Capture the cell that displays the provided text and extract its (X, Y) central coordinate. 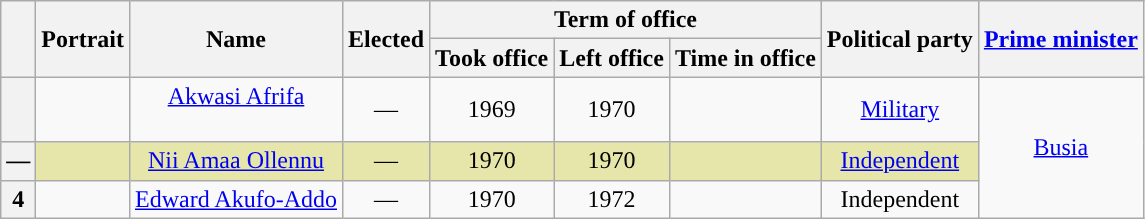
1969 (492, 110)
Akwasi Afrifa (236, 110)
Political party (900, 39)
Left office (612, 58)
4 (18, 199)
Portrait (83, 39)
Name (236, 39)
Busia (1060, 148)
Elected (386, 39)
Edward Akufo-Addo (236, 199)
1972 (612, 199)
Military (900, 110)
Took office (492, 58)
Time in office (745, 58)
Nii Amaa Ollennu (236, 161)
Term of office (626, 20)
Prime minister (1060, 39)
